Pinpoint the cell where the given text exists, returning its [x, y] midpoint coordinate. 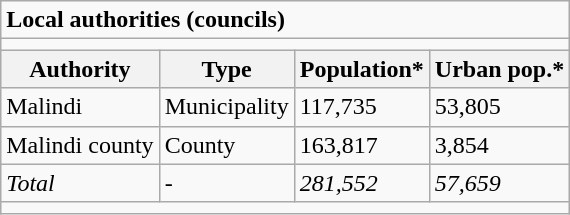
281,552 [362, 183]
Urban pop.* [499, 69]
57,659 [499, 183]
Malindi [80, 107]
Municipality [226, 107]
53,805 [499, 107]
Type [226, 69]
117,735 [362, 107]
Malindi county [80, 145]
County [226, 145]
3,854 [499, 145]
- [226, 183]
Authority [80, 69]
163,817 [362, 145]
Local authorities (councils) [286, 20]
Population* [362, 69]
Total [80, 183]
